Identify which cell holds the provided text, then report its (X, Y) central coordinate. 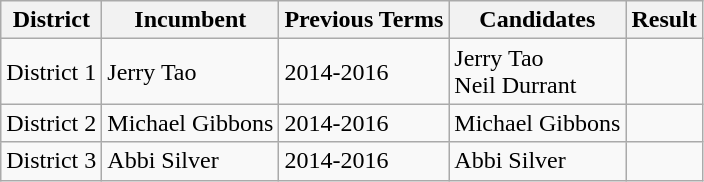
Jerry Tao (190, 72)
Jerry TaoNeil Durrant (538, 72)
District 3 (52, 161)
Candidates (538, 20)
Previous Terms (364, 20)
District 1 (52, 72)
District (52, 20)
District 2 (52, 123)
Incumbent (190, 20)
Result (664, 20)
